Search for the cell housing the specified text and yield its [x, y] center coordinate. 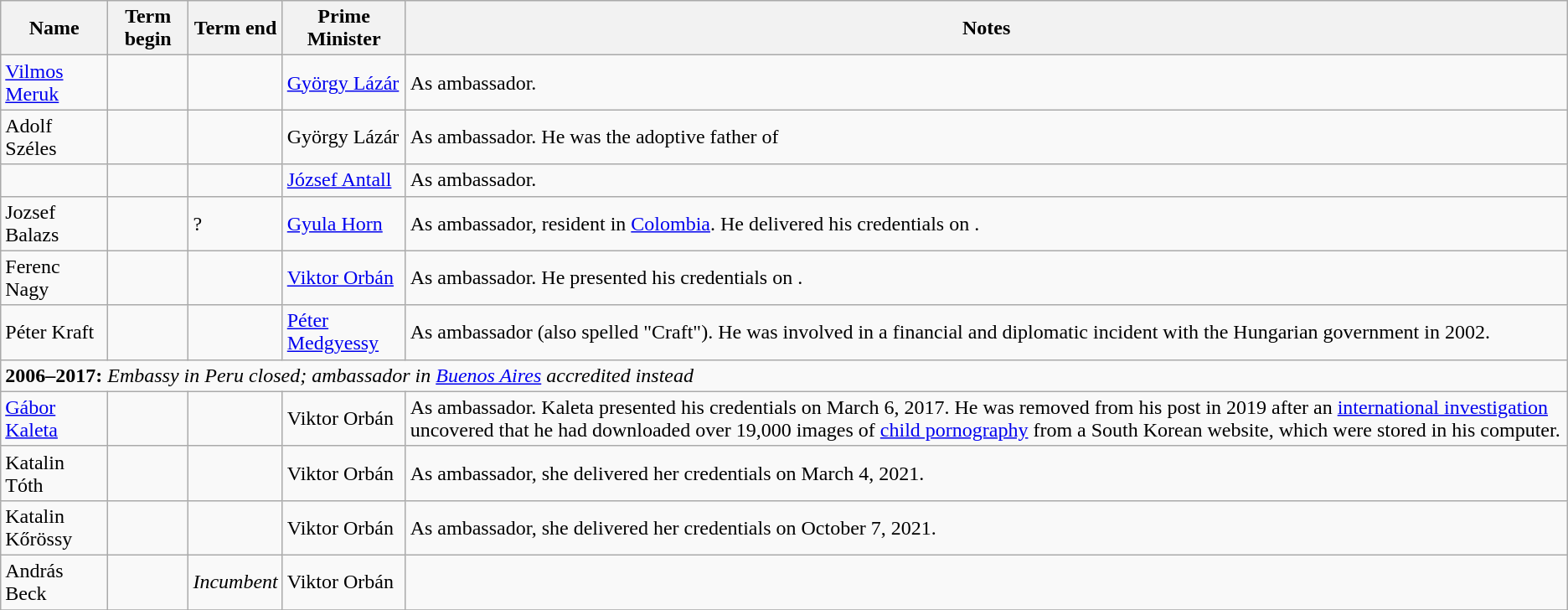
As ambassador, resident in Colombia. He delivered his credentials on . [987, 223]
Gyula Horn [343, 223]
Prime Minister [343, 28]
? [235, 223]
Vilmos Meruk [54, 82]
András Beck [54, 582]
Katalin Kőrössy [54, 528]
Adolf Széles [54, 137]
Name [54, 28]
Péter Kraft [54, 332]
As ambassador. He presented his credentials on . [987, 278]
2006–2017: Embassy in Peru closed; ambassador in Buenos Aires accredited instead [784, 375]
Notes [987, 28]
As ambassador. He was the adoptive father of [987, 137]
Péter Medgyessy [343, 332]
As ambassador (also spelled "Craft"). He was involved in a financial and diplomatic incident with the Hungarian government in 2002. [987, 332]
As ambassador, she delivered her credentials on October 7, 2021. [987, 528]
Term end [235, 28]
Jozsef Balazs [54, 223]
Incumbent [235, 582]
As ambassador, she delivered her credentials on March 4, 2021. [987, 473]
Gábor Kaleta [54, 419]
József Antall [343, 180]
Ferenc Nagy [54, 278]
Katalin Tóth [54, 473]
Term begin [148, 28]
